Return [X, Y] of the center of cell containing provided text 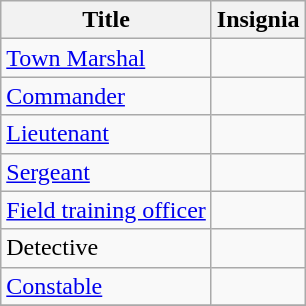
Field training officer [106, 210]
Title [106, 20]
Town Marshal [106, 58]
Lieutenant [106, 134]
Insignia [258, 20]
Detective [106, 248]
Constable [106, 286]
Commander [106, 96]
Sergeant [106, 172]
